Locate the cell with the specified text and output its (X, Y) center coordinate. 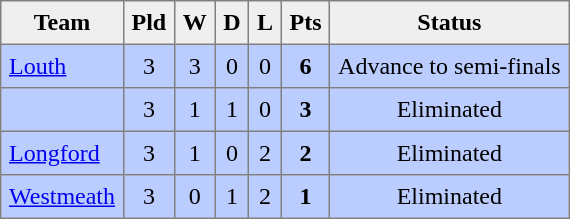
Westmeath (62, 197)
W (194, 23)
6 (305, 66)
Longford (62, 153)
Pts (305, 23)
L (266, 23)
D (232, 23)
Team (62, 23)
Status (450, 23)
Louth (62, 66)
Pld (148, 23)
Advance to semi-finals (450, 66)
